Return [x, y] of the center of cell containing provided text 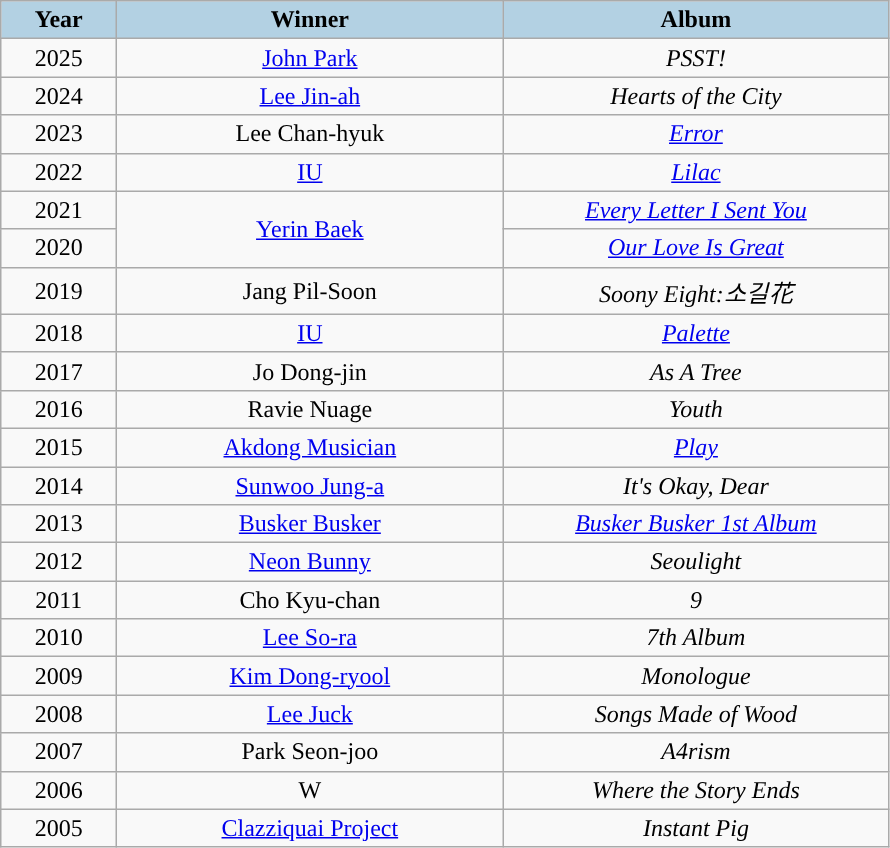
2023 [59, 134]
Our Love Is Great [696, 248]
As A Tree [696, 371]
2012 [59, 562]
Palette [696, 333]
2014 [59, 485]
Ravie Nuage [310, 409]
Park Seon-joo [310, 752]
A4rism [696, 752]
Busker Busker 1st Album [696, 524]
It's Okay, Dear [696, 485]
2006 [59, 790]
2020 [59, 248]
Every Letter I Sent You [696, 210]
9 [696, 600]
Year [59, 20]
Monologue [696, 676]
Lee Juck [310, 714]
2019 [59, 290]
Busker Busker [310, 524]
2018 [59, 333]
Cho Kyu-chan [310, 600]
Seoulight [696, 562]
2008 [59, 714]
Akdong Musician [310, 447]
Yerin Baek [310, 229]
Error [696, 134]
Sunwoo Jung-a [310, 485]
Youth [696, 409]
Songs Made of Wood [696, 714]
2007 [59, 752]
2015 [59, 447]
2011 [59, 600]
Lilac [696, 172]
Jo Dong-jin [310, 371]
Lee Chan-hyuk [310, 134]
Where the Story Ends [696, 790]
2016 [59, 409]
Play [696, 447]
Album [696, 20]
John Park [310, 58]
Soony Eight:소길花 [696, 290]
Lee So-ra [310, 638]
2013 [59, 524]
7th Album [696, 638]
2022 [59, 172]
2021 [59, 210]
2025 [59, 58]
Kim Dong-ryool [310, 676]
Winner [310, 20]
2017 [59, 371]
2005 [59, 828]
Instant Pig [696, 828]
Neon Bunny [310, 562]
Jang Pil-Soon [310, 290]
2010 [59, 638]
PSST! [696, 58]
Lee Jin-ah [310, 96]
Hearts of the City [696, 96]
Clazziquai Project [310, 828]
W [310, 790]
2024 [59, 96]
2009 [59, 676]
